Scan for the cell matching the given text and deliver its [X, Y] coordinate at center. 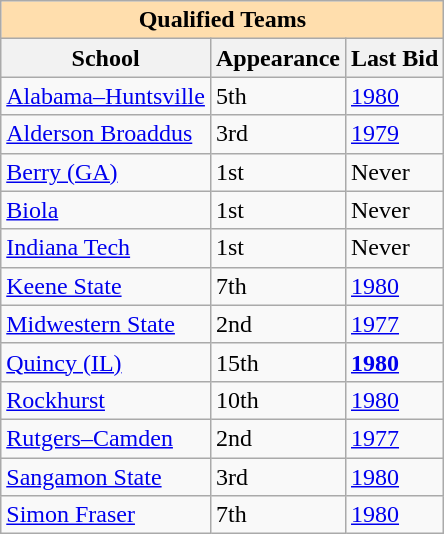
School [106, 58]
Biola [106, 210]
Quincy (IL) [106, 362]
Alderson Broaddus [106, 134]
Rutgers–Camden [106, 438]
Indiana Tech [106, 248]
10th [278, 400]
1979 [394, 134]
15th [278, 362]
Midwestern State [106, 324]
Sangamon State [106, 477]
Last Bid [394, 58]
Appearance [278, 58]
Berry (GA) [106, 172]
Qualified Teams [222, 20]
Alabama–Huntsville [106, 96]
Rockhurst [106, 400]
5th [278, 96]
Simon Fraser [106, 515]
Keene State [106, 286]
